Return the [X, Y] coordinate for the center point of the cell that contains the specified text.  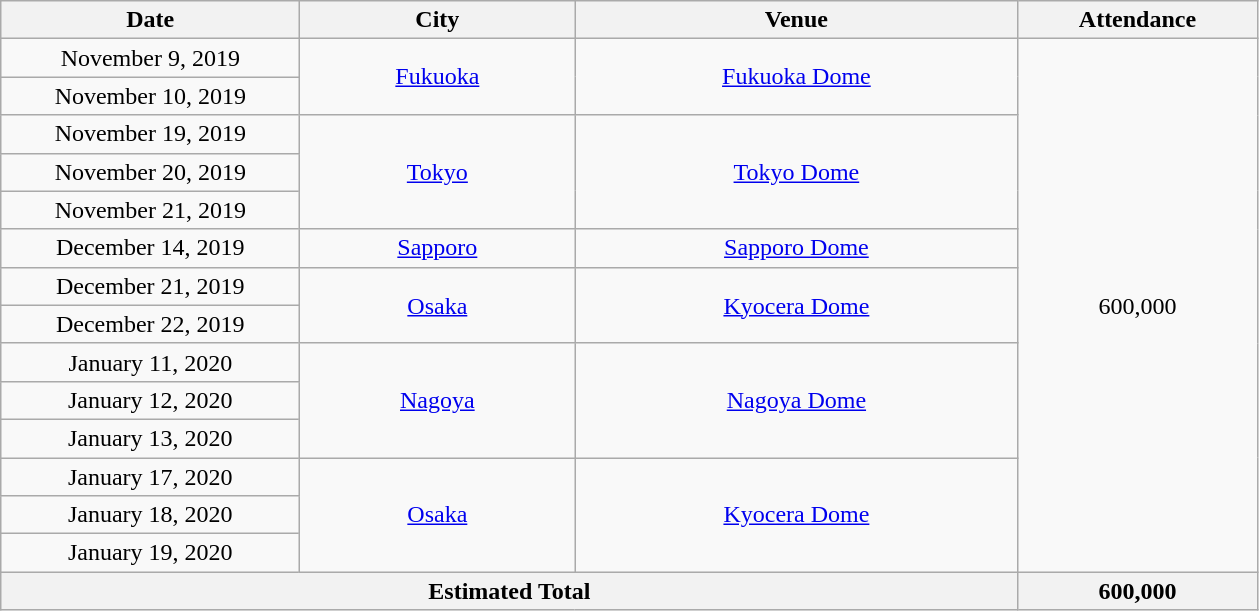
City [438, 20]
Fukuoka Dome [796, 77]
December 14, 2019 [150, 248]
January 17, 2020 [150, 477]
December 21, 2019 [150, 286]
January 18, 2020 [150, 515]
Nagoya Dome [796, 400]
Attendance [1138, 20]
December 22, 2019 [150, 324]
November 20, 2019 [150, 172]
November 10, 2019 [150, 96]
Date [150, 20]
January 12, 2020 [150, 400]
Fukuoka [438, 77]
January 13, 2020 [150, 438]
January 19, 2020 [150, 553]
November 21, 2019 [150, 210]
Sapporo [438, 248]
Venue [796, 20]
Sapporo Dome [796, 248]
Tokyo [438, 172]
November 19, 2019 [150, 134]
Nagoya [438, 400]
Tokyo Dome [796, 172]
November 9, 2019 [150, 58]
January 11, 2020 [150, 362]
Estimated Total [510, 591]
